From the cell containing the given text, extract its center point as [x, y] coordinate. 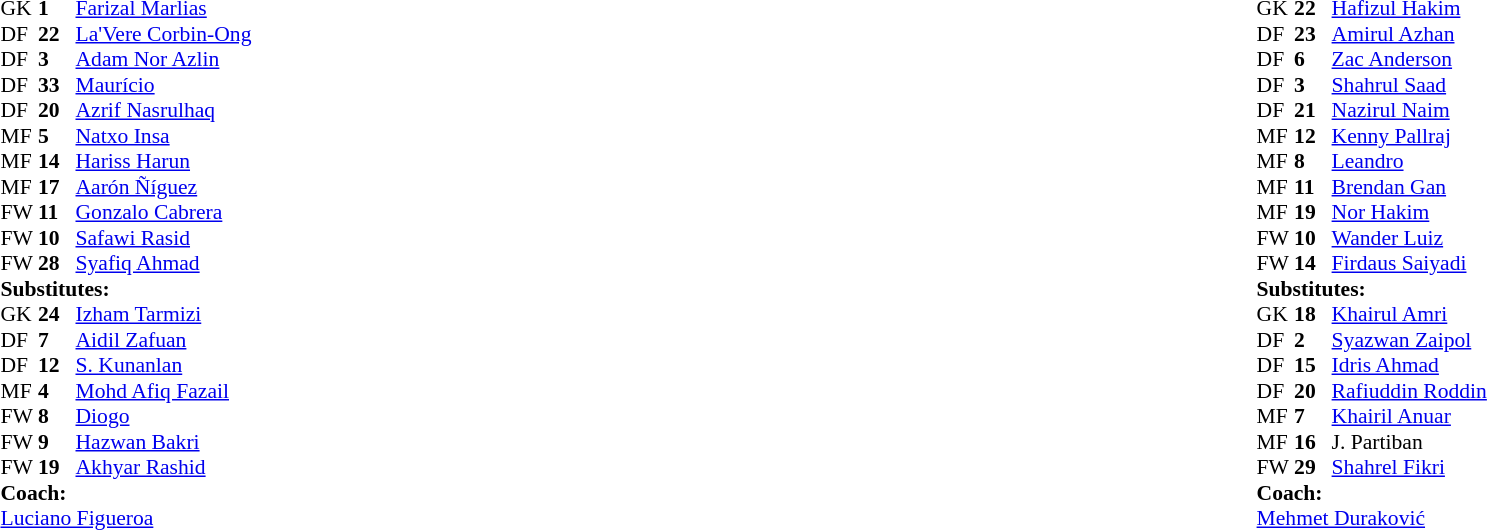
Mohd Afiq Fazail [164, 391]
Rafiuddin Roddin [1410, 391]
Idris Ahmad [1410, 365]
Wander Luiz [1410, 238]
Aidil Zafuan [164, 340]
Maurício [164, 85]
29 [1313, 467]
La'Vere Corbin-Ong [164, 34]
Kenny Pallraj [1410, 136]
15 [1313, 365]
Khairul Amri [1410, 315]
Aarón Ñíguez [164, 187]
2 [1313, 340]
9 [57, 442]
16 [1313, 442]
Akhyar Rashid [164, 467]
33 [57, 85]
Azrif Nasrulhaq [164, 111]
21 [1313, 111]
Nor Hakim [1410, 213]
Adam Nor Azlin [164, 59]
Gonzalo Cabrera [164, 213]
4 [57, 391]
J. Partiban [1410, 442]
23 [1313, 34]
5 [57, 136]
Brendan Gan [1410, 187]
22 [57, 34]
Leandro [1410, 161]
Izham Tarmizi [164, 315]
Diogo [164, 417]
Safawi Rasid [164, 238]
S. Kunanlan [164, 365]
17 [57, 187]
Amirul Azhan [1410, 34]
24 [57, 315]
Khairil Anuar [1410, 417]
Shahrel Fikri [1410, 467]
Syafiq Ahmad [164, 263]
Zac Anderson [1410, 59]
18 [1313, 315]
Nazirul Naim [1410, 111]
Natxo Insa [164, 136]
Hariss Harun [164, 161]
28 [57, 263]
Hazwan Bakri [164, 442]
Firdaus Saiyadi [1410, 263]
Syazwan Zaipol [1410, 340]
6 [1313, 59]
Shahrul Saad [1410, 85]
